Output the [x, y] coordinate of the center of the cell containing the given text.  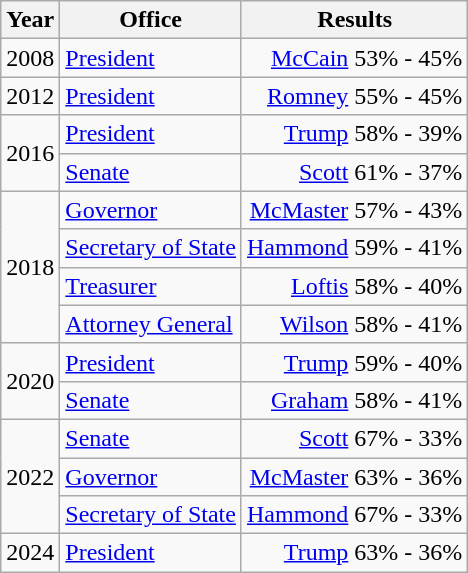
Office [151, 20]
Romney 55% - 45% [354, 96]
2024 [30, 553]
Trump 63% - 36% [354, 553]
Scott 67% - 33% [354, 438]
2020 [30, 381]
Graham 58% - 41% [354, 400]
2018 [30, 267]
Year [30, 20]
2012 [30, 96]
McMaster 57% - 43% [354, 210]
Scott 61% - 37% [354, 172]
2008 [30, 58]
Wilson 58% - 41% [354, 324]
2022 [30, 476]
2016 [30, 153]
Hammond 67% - 33% [354, 515]
Results [354, 20]
Trump 59% - 40% [354, 362]
Loftis 58% - 40% [354, 286]
Attorney General [151, 324]
Hammond 59% - 41% [354, 248]
McCain 53% - 45% [354, 58]
McMaster 63% - 36% [354, 477]
Treasurer [151, 286]
Trump 58% - 39% [354, 134]
